For the text-containing cell, return its midpoint in [X, Y] coordinate format. 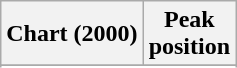
Chart (2000) [72, 34]
Peakposition [189, 34]
